From the cell containing the given text, extract its center point as (X, Y) coordinate. 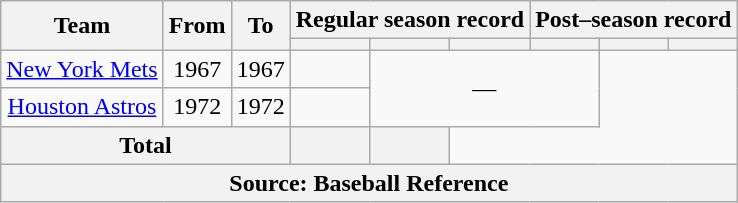
New York Mets (82, 69)
— (484, 88)
Source: Baseball Reference (369, 183)
To (260, 26)
From (197, 26)
Post–season record (634, 20)
Team (82, 26)
Houston Astros (82, 107)
Regular season record (410, 20)
Total (146, 145)
